From the cell containing the given text, extract its center point as (X, Y) coordinate. 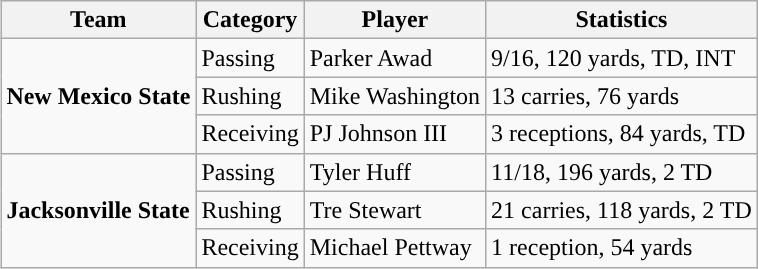
21 carries, 118 yards, 2 TD (622, 210)
Team (98, 20)
1 reception, 54 yards (622, 248)
Tre Stewart (394, 210)
Player (394, 20)
Category (250, 20)
Jacksonville State (98, 210)
Statistics (622, 20)
13 carries, 76 yards (622, 96)
Mike Washington (394, 96)
New Mexico State (98, 96)
11/18, 196 yards, 2 TD (622, 172)
9/16, 120 yards, TD, INT (622, 58)
Michael Pettway (394, 248)
3 receptions, 84 yards, TD (622, 134)
Tyler Huff (394, 172)
PJ Johnson III (394, 134)
Parker Awad (394, 58)
